Determine the (X, Y) coordinate at the center of the cell enclosing the given text.  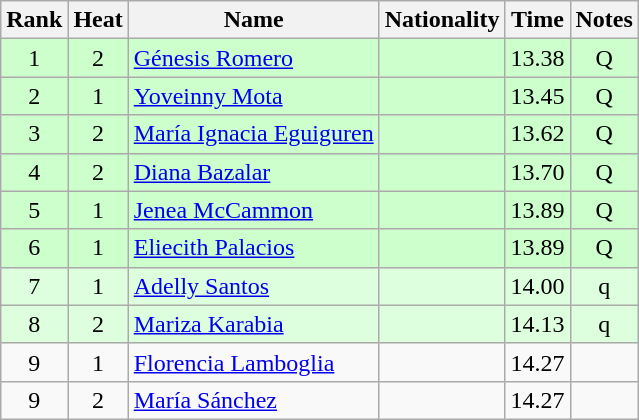
14.00 (538, 286)
Jenea McCammon (254, 210)
Rank (34, 20)
Adelly Santos (254, 286)
8 (34, 324)
Notes (604, 20)
Florencia Lamboglia (254, 362)
Heat (98, 20)
Yoveinny Mota (254, 96)
Mariza Karabia (254, 324)
5 (34, 210)
Time (538, 20)
Nationality (442, 20)
14.13 (538, 324)
Génesis Romero (254, 58)
13.70 (538, 172)
María Sánchez (254, 400)
Name (254, 20)
13.38 (538, 58)
Eliecith Palacios (254, 248)
6 (34, 248)
Diana Bazalar (254, 172)
13.62 (538, 134)
4 (34, 172)
7 (34, 286)
13.45 (538, 96)
3 (34, 134)
María Ignacia Eguiguren (254, 134)
